From the cell containing the given text, extract its center point as [X, Y] coordinate. 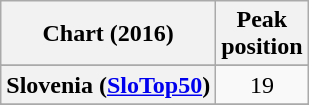
19 [262, 85]
Chart (2016) [108, 34]
Slovenia (SloTop50) [108, 85]
Peakposition [262, 34]
